Pinpoint the cell where the given text exists, returning its (X, Y) midpoint coordinate. 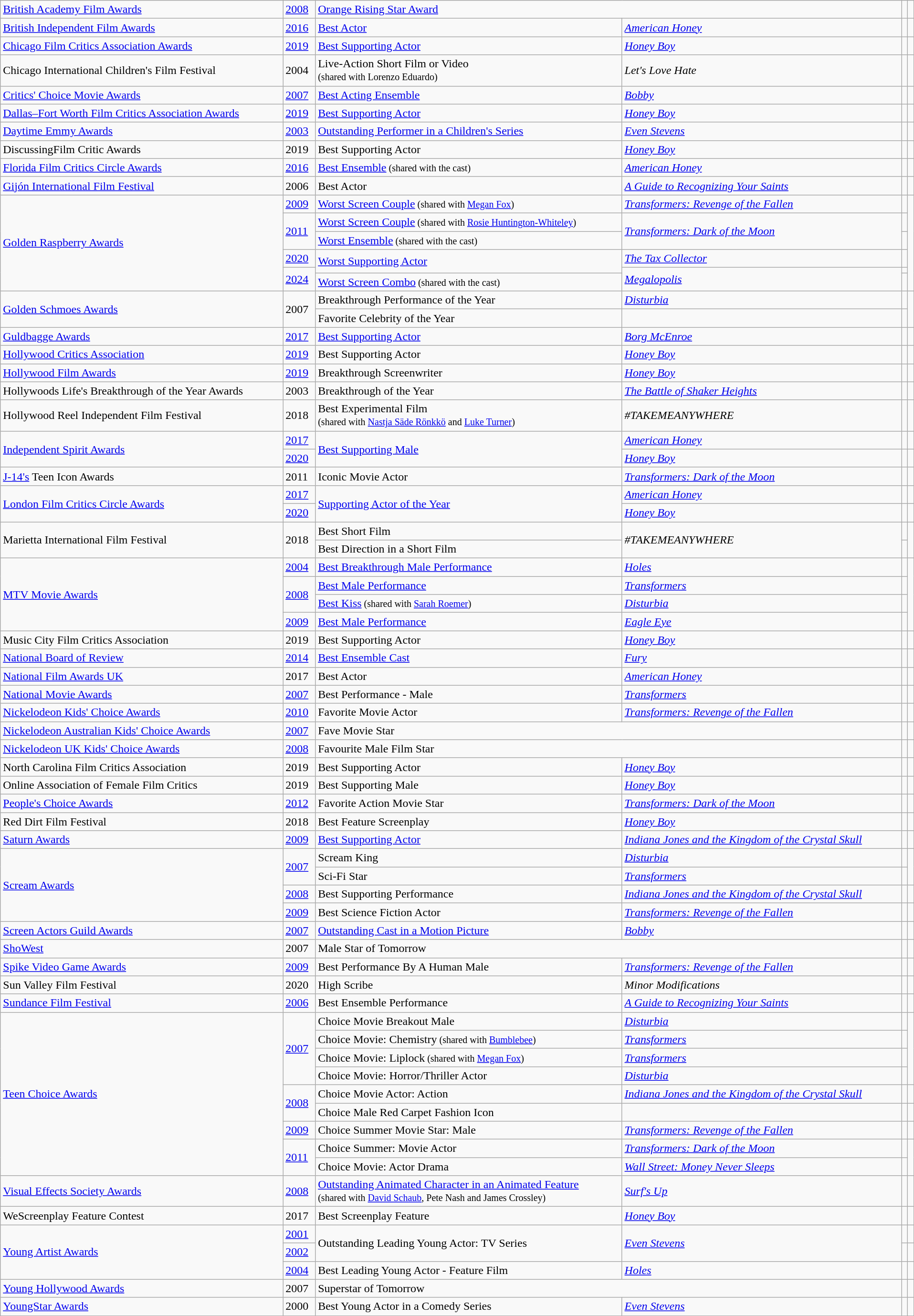
Hollywood Critics Association (142, 355)
Choice Movie: Actor Drama (469, 1167)
Surf's Up (762, 1191)
Best Acting Ensemble (469, 95)
Choice Male Red Carpet Fashion Icon (469, 1112)
Young Artist Awards (142, 1252)
Nickelodeon Kids' Choice Awards (142, 712)
Superstar of Tomorrow (609, 1288)
Gijón International Film Festival (142, 186)
MTV Movie Awards (142, 595)
Spike Video Game Awards (142, 967)
National Movie Awards (142, 694)
Breakthrough of the Year (469, 391)
Choice Summer: Movie Actor (469, 1149)
Worst Supporting Actor (469, 261)
Nickelodeon Australian Kids' Choice Awards (142, 731)
Best Ensemble Cast (469, 658)
British Academy Film Awards (142, 10)
Eagle Eye (762, 622)
Scream Awards (142, 885)
2002 (299, 1252)
Independent Spirit Awards (142, 449)
Let's Love Hate (762, 71)
Visual Effects Society Awards (142, 1191)
Teen Choice Awards (142, 1094)
Best Leading Young Actor - Feature Film (469, 1270)
Florida Film Critics Circle Awards (142, 167)
Young Hollywood Awards (142, 1288)
ShoWest (142, 949)
Chicago International Children's Film Festival (142, 71)
Golden Raspberry Awards (142, 242)
Worst Screen Couple (shared with Rosie Huntington-Whiteley) (469, 222)
Best Screenplay Feature (469, 1216)
Wall Street: Money Never Sleeps (762, 1167)
2012 (299, 803)
Iconic Movie Actor (469, 476)
Best Short Film (469, 531)
Orange Rising Star Award (609, 10)
Marietta International Film Festival (142, 540)
Best Direction in a Short Film (469, 549)
North Carolina Film Critics Association (142, 767)
Breakthrough Screenwriter (469, 373)
Chicago Film Critics Association Awards (142, 46)
Best Ensemble (shared with the cast) (469, 167)
Hollywood Reel Independent Film Festival (142, 415)
Fury (762, 658)
Hollywoods Life's Breakthrough of the Year Awards (142, 391)
Saturn Awards (142, 840)
Outstanding Performer in a Children's Series (469, 131)
Best Supporting Performance (469, 894)
Red Dirt Film Festival (142, 821)
Choice Movie Breakout Male (469, 1021)
Screen Actors Guild Awards (142, 930)
Scream King (469, 858)
Worst Screen Couple (shared with Megan Fox) (469, 204)
Best Breakthrough Male Performance (469, 567)
Best Kiss (shared with Sarah Roemer) (469, 604)
2024 (299, 280)
2014 (299, 658)
Hollywood Film Awards (142, 373)
Best Young Actor in a Comedy Series (469, 1306)
Daytime Emmy Awards (142, 131)
Favorite Movie Actor (469, 712)
YoungStar Awards (142, 1306)
2010 (299, 712)
Guldbagge Awards (142, 336)
Male Star of Tomorrow (609, 949)
Choice Movie Actor: Action (469, 1094)
British Independent Film Awards (142, 28)
High Scribe (469, 985)
Minor Modifications (762, 985)
Best Feature Screenplay (469, 821)
Best Performance - Male (469, 694)
The Tax Collector (762, 259)
National Board of Review (142, 658)
Sundance Film Festival (142, 1003)
J-14's Teen Icon Awards (142, 476)
The Battle of Shaker Heights (762, 391)
Sun Valley Film Festival (142, 985)
Worst Ensemble (shared with the cast) (469, 240)
Dallas–Fort Worth Film Critics Association Awards (142, 113)
Favourite Male Film Star (609, 749)
People's Choice Awards (142, 803)
Golden Schmoes Awards (142, 309)
Breakthrough Performance of the Year (469, 300)
Favorite Action Movie Star (469, 803)
Outstanding Animated Character in an Animated Feature (shared with David Schaub, Pete Nash and James Crossley) (469, 1191)
Choice Movie: Liplock (shared with Megan Fox) (469, 1057)
Best Performance By A Human Male (469, 967)
Choice Movie: Chemistry (shared with Bumblebee) (469, 1039)
Sci-Fi Star (469, 876)
Best Science Fiction Actor (469, 912)
Choice Movie: Horror/Thriller Actor (469, 1076)
Outstanding Cast in a Motion Picture (469, 930)
Favorite Celebrity of the Year (469, 318)
Worst Screen Combo (shared with the cast) (469, 282)
Critics' Choice Movie Awards (142, 95)
Borg McEnroe (762, 336)
London Film Critics Circle Awards (142, 503)
Nickelodeon UK Kids' Choice Awards (142, 749)
2000 (299, 1306)
Supporting Actor of the Year (469, 503)
Online Association of Female Film Critics (142, 785)
Best Ensemble Performance (469, 1003)
Outstanding Leading Young Actor: TV Series (469, 1243)
Music City Film Critics Association (142, 640)
National Film Awards UK (142, 676)
Megalopolis (762, 280)
Live-Action Short Film or Video (shared with Lorenzo Eduardo) (469, 71)
Best Experimental Film (shared with Nastja Säde Rönkkö and Luke Turner) (469, 415)
2001 (299, 1234)
WeScreenplay Feature Contest (142, 1216)
DiscussingFilm Critic Awards (142, 149)
Choice Summer Movie Star: Male (469, 1130)
Fave Movie Star (609, 731)
